Detect which cell encompasses the target text, then output its [X, Y] center coordinate. 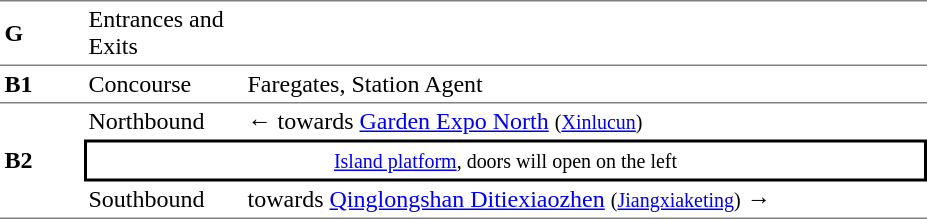
Faregates, Station Agent [585, 84]
B1 [42, 84]
Island platform, doors will open on the left [506, 161]
Entrances and Exits [164, 32]
Northbound [164, 122]
← towards Garden Expo North (Xinlucun) [585, 122]
Concourse [164, 84]
G [42, 32]
